Locate the cell with the specified text and output its [x, y] center coordinate. 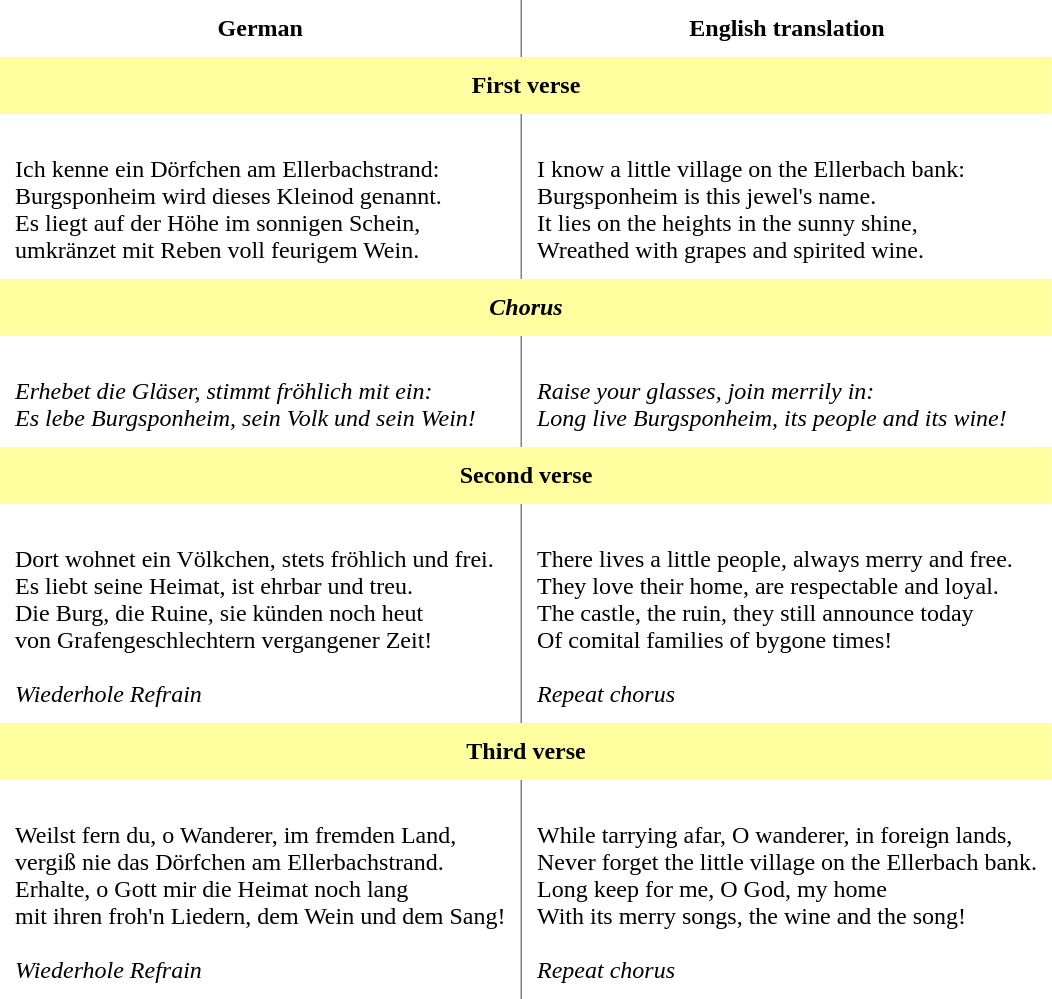
Raise your glasses, join merrily in: Long live Burgsponheim, its people and its wine! [786, 392]
Erhebet die Gläser, stimmt fröhlich mit ein: Es lebe Burgsponheim, sein Volk und sein Wein! [260, 392]
English translation [786, 28]
German [260, 28]
First verse [526, 86]
Chorus [526, 308]
Second verse [526, 476]
Third verse [526, 752]
